Locate the cell with the specified text and output its [X, Y] center coordinate. 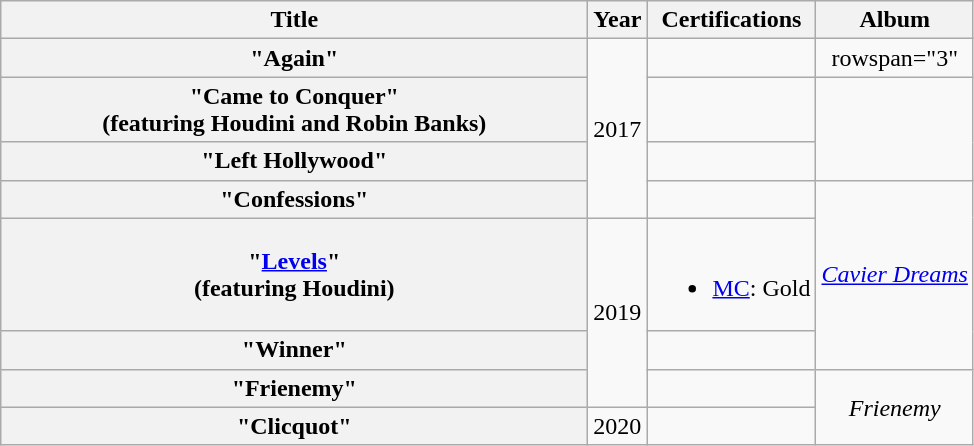
Year [618, 20]
2017 [618, 128]
2019 [618, 312]
Title [294, 20]
Cavier Dreams [895, 274]
Certifications [732, 20]
rowspan="3" [895, 58]
"Left Hollywood" [294, 161]
MC: Gold [732, 274]
"Again" [294, 58]
"Clicquot" [294, 426]
2020 [618, 426]
"Came to Conquer"(featuring Houdini and Robin Banks) [294, 110]
"Confessions" [294, 199]
Album [895, 20]
"Levels"(featuring Houdini) [294, 274]
"Winner" [294, 350]
"Frienemy" [294, 388]
Frienemy [895, 407]
